From the cell containing the given text, extract its center point as (X, Y) coordinate. 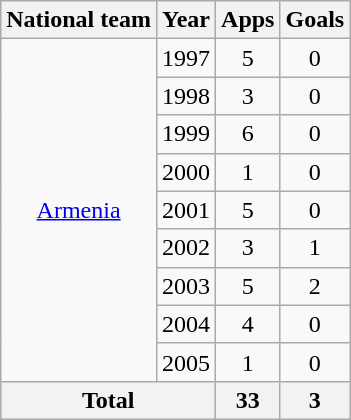
4 (248, 324)
Year (186, 20)
1999 (186, 134)
1998 (186, 96)
Total (108, 400)
1997 (186, 58)
Armenia (79, 210)
National team (79, 20)
2005 (186, 362)
Goals (315, 20)
2003 (186, 286)
2001 (186, 210)
2004 (186, 324)
33 (248, 400)
6 (248, 134)
2 (315, 286)
2002 (186, 248)
2000 (186, 172)
Apps (248, 20)
